Output the (X, Y) coordinate of the center of the cell containing the given text.  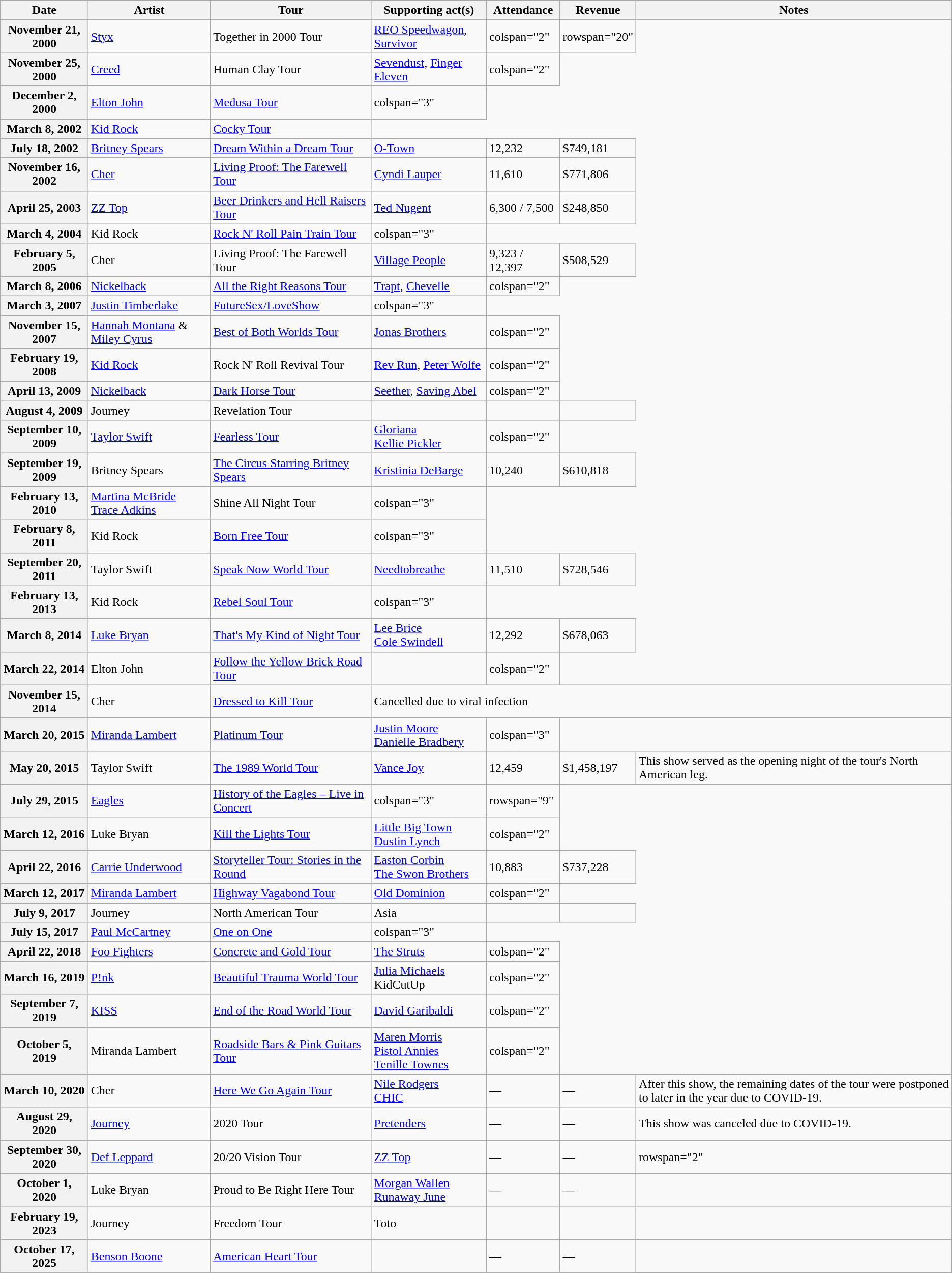
Dressed to Kill Tour (291, 701)
GlorianaKellie Pickler (429, 437)
rowspan="20" (598, 37)
Ted Nugent (429, 208)
September 19, 2009 (44, 470)
March 10, 2020 (44, 1091)
Asia (429, 913)
Toto (429, 1223)
October 5, 2019 (44, 1051)
February 8, 2011 (44, 536)
July 29, 2015 (44, 801)
March 4, 2004 (44, 234)
North American Tour (291, 913)
Proud to Be Right Here Tour (291, 1190)
American Heart Tour (291, 1256)
The 1989 World Tour (291, 767)
March 8, 2002 (44, 129)
20/20 Vision Tour (291, 1157)
REO Speedwagon, Survivor (429, 37)
September 30, 2020 (44, 1157)
August 29, 2020 (44, 1123)
Trapt, Chevelle (429, 286)
July 9, 2017 (44, 913)
Best of Both Worlds Tour (291, 332)
$248,850 (598, 208)
Kill the Lights Tour (291, 833)
12,232 (523, 148)
Shine All Night Tour (291, 503)
Hannah Montana & Miley Cyrus (149, 332)
Cancelled due to viral infection (661, 701)
Seether, Saving Abel (429, 391)
March 8, 2006 (44, 286)
10,240 (523, 470)
November 15, 2014 (44, 701)
Creed (149, 69)
Together in 2000 Tour (291, 37)
Here We Go Again Tour (291, 1091)
Paul McCartney (149, 932)
10,883 (523, 867)
March 20, 2015 (44, 735)
October 17, 2025 (44, 1256)
Eagles (149, 801)
rowspan="9" (523, 801)
Follow the Yellow Brick Road Tour (291, 669)
$610,818 (598, 470)
Speak Now World Tour (291, 569)
Rev Run, Peter Wolfe (429, 365)
September 10, 2009 (44, 437)
August 4, 2009 (44, 411)
March 12, 2016 (44, 833)
Platinum Tour (291, 735)
December 2, 2000 (44, 103)
Morgan WallenRunaway June (429, 1190)
Born Free Tour (291, 536)
September 7, 2019 (44, 1010)
Cyndi Lauper (429, 174)
11,510 (523, 569)
Attendance (523, 10)
The Circus Starring Britney Spears (291, 470)
Sevendust, Finger Eleven (429, 69)
Medusa Tour (291, 103)
Revelation Tour (291, 411)
Julia MichaelsKidCutUp (429, 978)
Nile RodgersCHIC (429, 1091)
March 3, 2007 (44, 305)
March 16, 2019 (44, 978)
Vance Joy (429, 767)
March 8, 2014 (44, 635)
KISS (149, 1010)
Maren MorrisPistol AnniesTenille Townes (429, 1051)
Needtobreathe (429, 569)
9,323 / 12,397 (523, 259)
Beer Drinkers and Hell Raisers Tour (291, 208)
November 15, 2007 (44, 332)
Cocky Tour (291, 129)
Concrete and Gold Tour (291, 951)
Little Big TownDustin Lynch (429, 833)
November 21, 2000 (44, 37)
$678,063 (598, 635)
Rock N' Roll Revival Tour (291, 365)
6,300 / 7,500 (523, 208)
April 13, 2009 (44, 391)
Foo Fighters (149, 951)
Storyteller Tour: Stories in the Round (291, 867)
$1,458,197 (598, 767)
$737,228 (598, 867)
February 13, 2010 (44, 503)
Freedom Tour (291, 1223)
Roadside Bars & Pink Guitars Tour (291, 1051)
Kristinia DeBarge (429, 470)
Dream Within a Dream Tour (291, 148)
July 15, 2017 (44, 932)
Beautiful Trauma World Tour (291, 978)
April 22, 2016 (44, 867)
History of the Eagles – Live in Concert (291, 801)
$728,546 (598, 569)
$749,181 (598, 148)
March 12, 2017 (44, 893)
Lee BriceCole Swindell (429, 635)
Styx (149, 37)
P!nk (149, 978)
Pretenders (429, 1123)
rowspan="2" (793, 1157)
November 25, 2000 (44, 69)
All the Right Reasons Tour (291, 286)
Human Clay Tour (291, 69)
O-Town (429, 148)
$771,806 (598, 174)
Artist (149, 10)
September 20, 2011 (44, 569)
Date (44, 10)
FutureSex/LoveShow (291, 305)
Martina McBrideTrace Adkins (149, 503)
Supporting act(s) (429, 10)
12,292 (523, 635)
2020 Tour (291, 1123)
This show served as the opening night of the tour's North American leg. (793, 767)
July 18, 2002 (44, 148)
February 5, 2005 (44, 259)
November 16, 2002 (44, 174)
One on One (291, 932)
April 22, 2018 (44, 951)
March 22, 2014 (44, 669)
Notes (793, 10)
This show was canceled due to COVID-19. (793, 1123)
Tour (291, 10)
That's My Kind of Night Tour (291, 635)
Carrie Underwood (149, 867)
February 19, 2023 (44, 1223)
Justin MooreDanielle Bradbery (429, 735)
February 19, 2008 (44, 365)
12,459 (523, 767)
Revenue (598, 10)
Dark Horse Tour (291, 391)
Justin Timberlake (149, 305)
Rock N' Roll Pain Train Tour (291, 234)
Highway Vagabond Tour (291, 893)
Jonas Brothers (429, 332)
$508,529 (598, 259)
Easton CorbinThe Swon Brothers (429, 867)
After this show, the remaining dates of the tour were postponed to later in the year due to COVID-19. (793, 1091)
February 13, 2013 (44, 602)
April 25, 2003 (44, 208)
11,610 (523, 174)
Def Leppard (149, 1157)
David Garibaldi (429, 1010)
May 20, 2015 (44, 767)
October 1, 2020 (44, 1190)
End of the Road World Tour (291, 1010)
Fearless Tour (291, 437)
Old Dominion (429, 893)
Benson Boone (149, 1256)
Rebel Soul Tour (291, 602)
Village People (429, 259)
The Struts (429, 951)
